Detect which cell encompasses the target text, then output its [x, y] center coordinate. 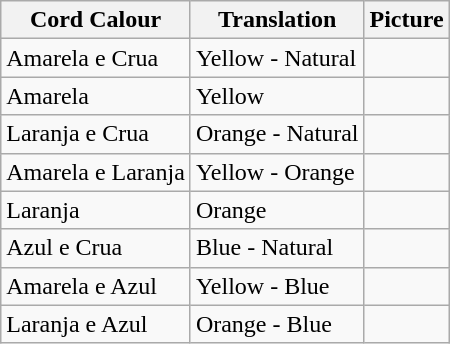
Laranja e Azul [96, 324]
Orange - Blue [277, 324]
Azul e Crua [96, 248]
Orange [277, 210]
Amarela e Azul [96, 286]
Yellow - Blue [277, 286]
Amarela e Crua [96, 58]
Cord Calour [96, 20]
Yellow - Orange [277, 172]
Yellow - Natural [277, 58]
Amarela e Laranja [96, 172]
Translation [277, 20]
Laranja [96, 210]
Picture [406, 20]
Yellow [277, 96]
Laranja e Crua [96, 134]
Blue - Natural [277, 248]
Orange - Natural [277, 134]
Amarela [96, 96]
